For the text-containing cell, return its midpoint in [X, Y] coordinate format. 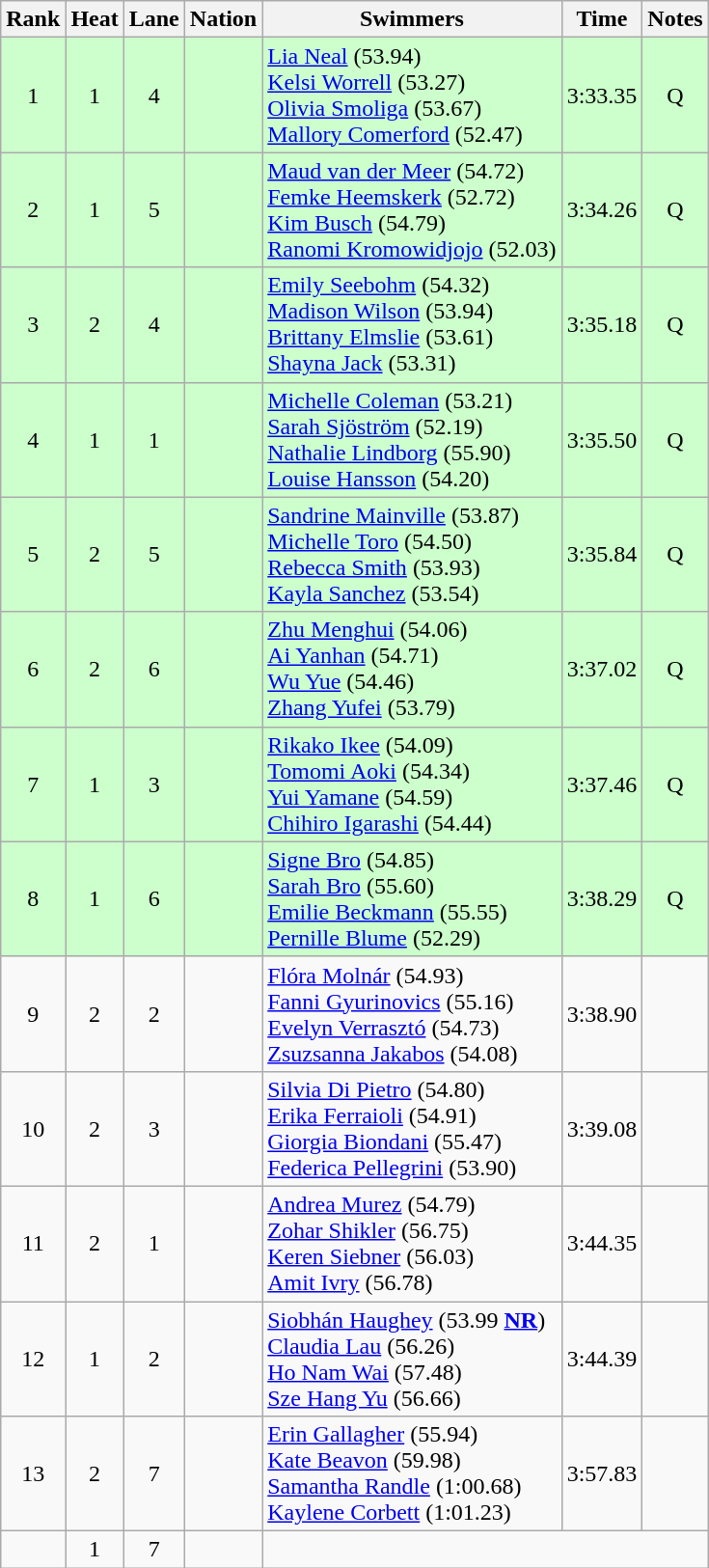
Andrea Murez (54.79)Zohar Shikler (56.75)Keren Siebner (56.03)Amit Ivry (56.78) [412, 1243]
Lia Neal (53.94)Kelsi Worrell (53.27)Olivia Smoliga (53.67)Mallory Comerford (52.47) [412, 95]
3:44.39 [602, 1359]
Flóra Molnár (54.93)Fanni Gyurinovics (55.16)Evelyn Verrasztó (54.73)Zsuzsanna Jakabos (54.08) [412, 1013]
3:35.18 [602, 324]
Nation [223, 19]
Emily Seebohm (54.32)Madison Wilson (53.94)Brittany Elmslie (53.61)Shayna Jack (53.31) [412, 324]
3:35.84 [602, 554]
Zhu Menghui (54.06)Ai Yanhan (54.71)Wu Yue (54.46)Zhang Yufei (53.79) [412, 670]
3:57.83 [602, 1474]
3:37.46 [602, 784]
Siobhán Haughey (53.99 NR)Claudia Lau (56.26)Ho Nam Wai (57.48)Sze Hang Yu (56.66) [412, 1359]
10 [33, 1129]
3:38.90 [602, 1013]
3:37.02 [602, 670]
Rikako Ikee (54.09)Tomomi Aoki (54.34)Yui Yamane (54.59)Chihiro Igarashi (54.44) [412, 784]
Swimmers [412, 19]
13 [33, 1474]
Rank [33, 19]
Michelle Coleman (53.21)Sarah Sjöström (52.19)Nathalie Lindborg (55.90)Louise Hansson (54.20) [412, 440]
Heat [95, 19]
Erin Gallagher (55.94)Kate Beavon (59.98)Samantha Randle (1:00.68)Kaylene Corbett (1:01.23) [412, 1474]
Maud van der Meer (54.72)Femke Heemskerk (52.72)Kim Busch (54.79)Ranomi Kromowidjojo (52.03) [412, 210]
3:44.35 [602, 1243]
9 [33, 1013]
8 [33, 899]
Lane [154, 19]
3:35.50 [602, 440]
Time [602, 19]
Notes [675, 19]
Sandrine Mainville (53.87)Michelle Toro (54.50)Rebecca Smith (53.93)Kayla Sanchez (53.54) [412, 554]
Signe Bro (54.85)Sarah Bro (55.60)Emilie Beckmann (55.55)Pernille Blume (52.29) [412, 899]
11 [33, 1243]
12 [33, 1359]
3:33.35 [602, 95]
Silvia Di Pietro (54.80)Erika Ferraioli (54.91)Giorgia Biondani (55.47)Federica Pellegrini (53.90) [412, 1129]
3:39.08 [602, 1129]
3:34.26 [602, 210]
3:38.29 [602, 899]
